Capture the cell that displays the provided text and extract its (X, Y) central coordinate. 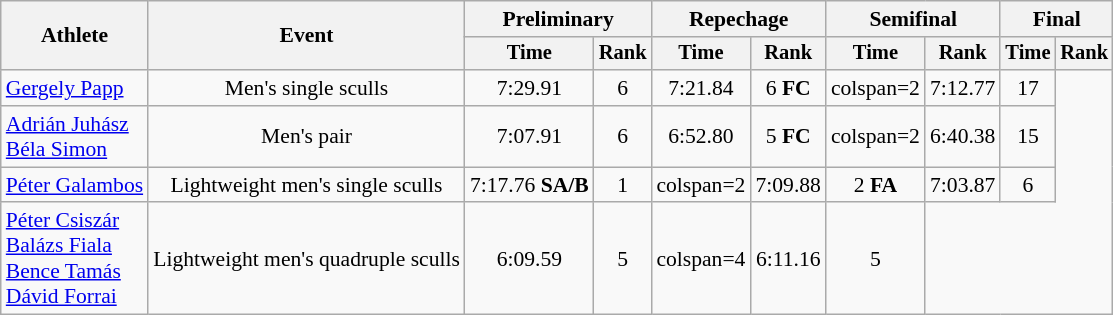
Péter CsiszárBalázs FialaBence TamásDávid Forrai (74, 259)
7:17.76 SA/B (530, 185)
6:09.59 (530, 259)
6:11.16 (788, 259)
7:09.88 (788, 185)
7:12.77 (962, 88)
colspan=4 (700, 259)
Repechage (738, 19)
6:40.38 (962, 136)
5 FC (788, 136)
6 FC (788, 88)
Lightweight men's single sculls (306, 185)
7:29.91 (530, 88)
Athlete (74, 36)
Lightweight men's quadruple sculls (306, 259)
15 (1028, 136)
Preliminary (558, 19)
Final (1056, 19)
7:21.84 (700, 88)
Men's single sculls (306, 88)
2 FA (876, 185)
17 (1028, 88)
Gergely Papp (74, 88)
7:07.91 (530, 136)
6:52.80 (700, 136)
7:03.87 (962, 185)
Péter Galambos (74, 185)
Adrián JuhászBéla Simon (74, 136)
Men's pair (306, 136)
Semifinal (914, 19)
Event (306, 36)
1 (623, 185)
